Determine the (x, y) coordinate at the center of the cell enclosing the given text.  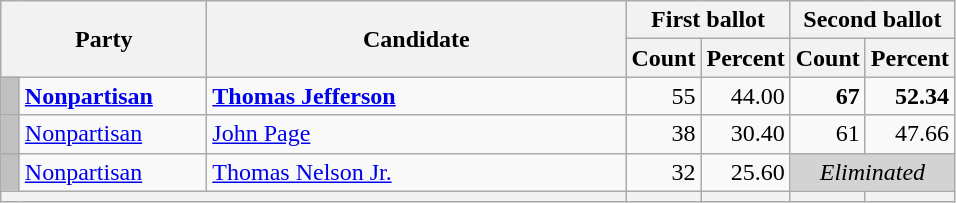
44.00 (746, 96)
38 (664, 134)
John Page (416, 134)
25.60 (746, 172)
52.34 (910, 96)
30.40 (746, 134)
Thomas Nelson Jr. (416, 172)
Eliminated (872, 172)
Second ballot (872, 20)
67 (828, 96)
Candidate (416, 39)
55 (664, 96)
61 (828, 134)
Thomas Jefferson (416, 96)
47.66 (910, 134)
First ballot (708, 20)
Party (104, 39)
32 (664, 172)
